For the text-containing cell, return its midpoint in (x, y) coordinate format. 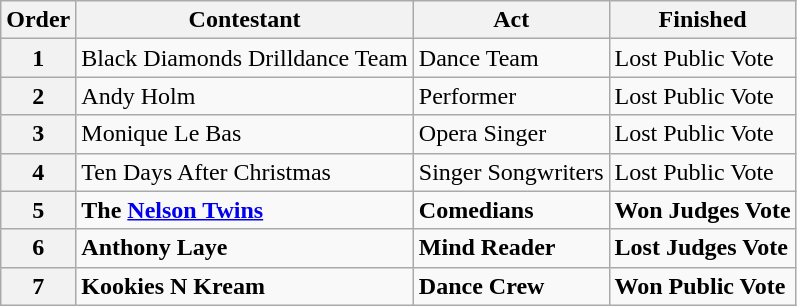
Kookies N Kream (245, 286)
Act (511, 20)
Opera Singer (511, 134)
Order (38, 20)
Dance Team (511, 58)
Anthony Laye (245, 248)
Performer (511, 96)
Mind Reader (511, 248)
Ten Days After Christmas (245, 172)
7 (38, 286)
1 (38, 58)
Lost Judges Vote (702, 248)
3 (38, 134)
Won Judges Vote (702, 210)
Finished (702, 20)
Black Diamonds Drilldance Team (245, 58)
6 (38, 248)
4 (38, 172)
Dance Crew (511, 286)
Comedians (511, 210)
Contestant (245, 20)
Won Public Vote (702, 286)
Singer Songwriters (511, 172)
Andy Holm (245, 96)
Monique Le Bas (245, 134)
2 (38, 96)
The Nelson Twins (245, 210)
5 (38, 210)
